Find where the given text appears and provide that cell's center as [X, Y] coordinate. 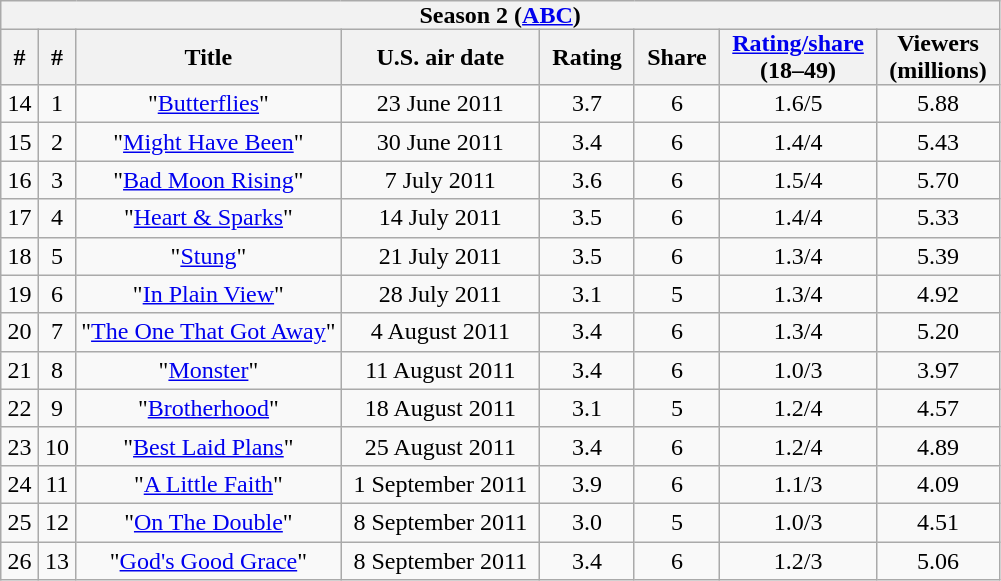
"The One That Got Away" [208, 332]
14 [20, 104]
30 June 2011 [440, 142]
24 [20, 484]
21 July 2011 [440, 256]
U.S. air date [440, 57]
4.57 [938, 408]
5.39 [938, 256]
15 [20, 142]
3.6 [588, 180]
25 [20, 522]
11 August 2011 [440, 370]
4 [57, 218]
1.1/3 [798, 484]
14 July 2011 [440, 218]
7 July 2011 [440, 180]
23 [20, 446]
4.92 [938, 294]
23 June 2011 [440, 104]
"Brotherhood" [208, 408]
4.51 [938, 522]
5.33 [938, 218]
"Best Laid Plans" [208, 446]
5.20 [938, 332]
4 August 2011 [440, 332]
22 [20, 408]
4.89 [938, 446]
5.88 [938, 104]
"Bad Moon Rising" [208, 180]
"On The Double" [208, 522]
"Might Have Been" [208, 142]
"Butterflies" [208, 104]
Share [676, 57]
Season 2 (ABC) [500, 15]
1.2/3 [798, 561]
"Stung" [208, 256]
5.06 [938, 561]
12 [57, 522]
8 [57, 370]
25 August 2011 [440, 446]
4.09 [938, 484]
Viewers(millions) [938, 57]
28 July 2011 [440, 294]
9 [57, 408]
"A Little Faith" [208, 484]
Title [208, 57]
5.43 [938, 142]
7 [57, 332]
"Monster" [208, 370]
16 [20, 180]
3.9 [588, 484]
17 [20, 218]
18 August 2011 [440, 408]
19 [20, 294]
3.7 [588, 104]
20 [20, 332]
1 [57, 104]
13 [57, 561]
1 September 2011 [440, 484]
3 [57, 180]
21 [20, 370]
3.0 [588, 522]
"God's Good Grace" [208, 561]
10 [57, 446]
5.70 [938, 180]
1.5/4 [798, 180]
Rating/share(18–49) [798, 57]
"Heart & Sparks" [208, 218]
"In Plain View" [208, 294]
1.6/5 [798, 104]
26 [20, 561]
3.97 [938, 370]
18 [20, 256]
Rating [588, 57]
11 [57, 484]
2 [57, 142]
